Extract the [x, y] coordinate from the center of the cell holding the provided text.  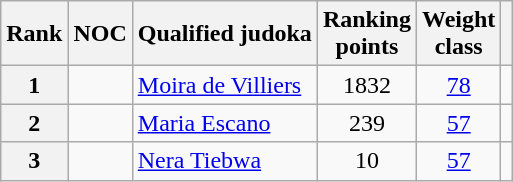
1832 [366, 85]
Weightclass [458, 34]
10 [366, 161]
Maria Escano [224, 123]
Qualified judoka [224, 34]
Rankingpoints [366, 34]
NOC [100, 34]
Rank [34, 34]
3 [34, 161]
Moira de Villiers [224, 85]
239 [366, 123]
78 [458, 85]
1 [34, 85]
2 [34, 123]
Nera Tiebwa [224, 161]
